Find where the given text appears and provide that cell's center as (X, Y) coordinate. 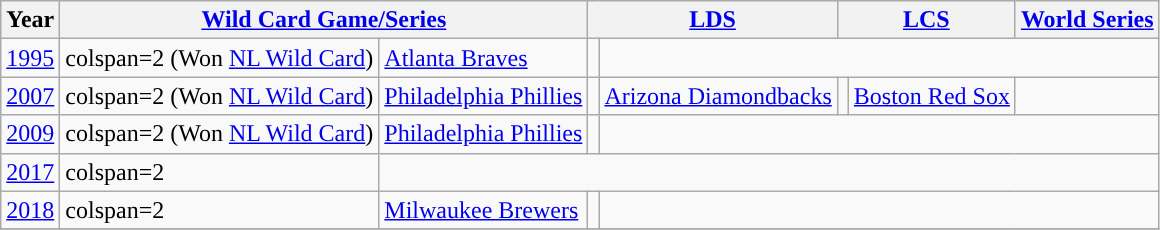
1995 (30, 58)
Boston Red Sox (932, 96)
LCS (926, 20)
Year (30, 20)
World Series (1087, 20)
LDS (712, 20)
Wild Card Game/Series (324, 20)
2007 (30, 96)
2009 (30, 134)
Atlanta Braves (484, 58)
2017 (30, 172)
Arizona Diamondbacks (718, 96)
Milwaukee Brewers (484, 210)
2018 (30, 210)
